From the cell containing the given text, extract its center point as (X, Y) coordinate. 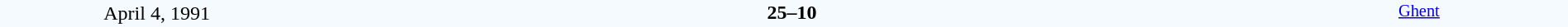
Ghent (1419, 13)
25–10 (791, 12)
April 4, 1991 (157, 13)
